From the cell containing the given text, extract its center point as (x, y) coordinate. 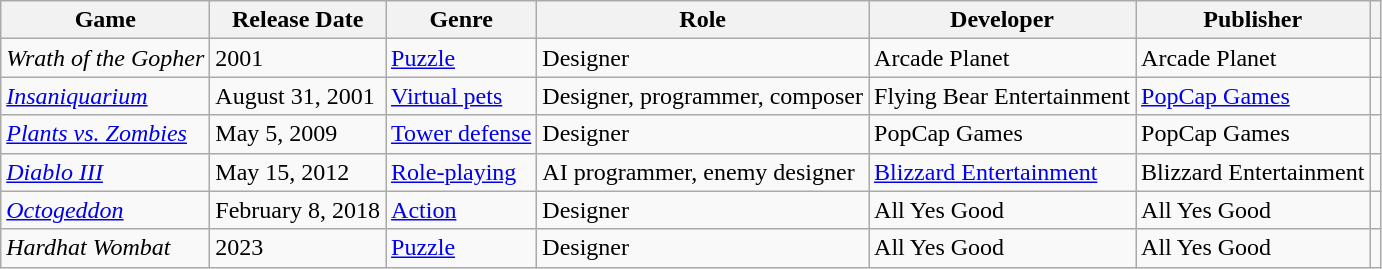
Diablo III (106, 172)
Release Date (298, 20)
AI programmer, enemy designer (703, 172)
Flying Bear Entertainment (1002, 96)
Role (703, 20)
Virtual pets (462, 96)
August 31, 2001 (298, 96)
May 5, 2009 (298, 134)
Game (106, 20)
Hardhat Wombat (106, 248)
February 8, 2018 (298, 210)
Octogeddon (106, 210)
Role-playing (462, 172)
Genre (462, 20)
May 15, 2012 (298, 172)
Designer, programmer, composer (703, 96)
Wrath of the Gopher (106, 58)
Developer (1002, 20)
2001 (298, 58)
Publisher (1253, 20)
Plants vs. Zombies (106, 134)
Insaniquarium (106, 96)
Tower defense (462, 134)
2023 (298, 248)
Action (462, 210)
